Return (x, y) of the center of cell containing provided text 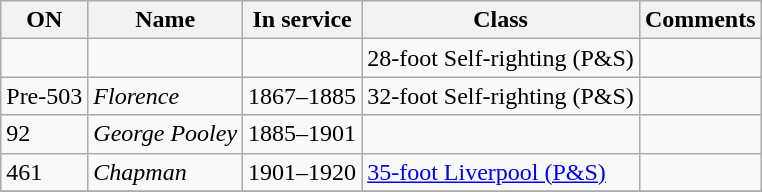
461 (44, 172)
In service (302, 20)
Class (501, 20)
35-foot Liverpool (P&S) (501, 172)
ON (44, 20)
32-foot Self-righting (P&S) (501, 96)
28-foot Self-righting (P&S) (501, 58)
Pre-503 (44, 96)
1885–1901 (302, 134)
Comments (700, 20)
1867–1885 (302, 96)
George Pooley (166, 134)
92 (44, 134)
Chapman (166, 172)
Name (166, 20)
Florence (166, 96)
1901–1920 (302, 172)
